Extract the [x, y] coordinate from the center of the cell holding the provided text.  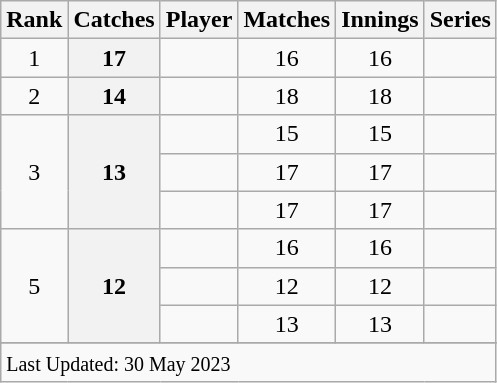
Last Updated: 30 May 2023 [249, 362]
5 [34, 286]
Rank [34, 20]
3 [34, 172]
1 [34, 58]
Matches [287, 20]
2 [34, 96]
Innings [380, 20]
Series [460, 20]
14 [114, 96]
Player [199, 20]
Catches [114, 20]
